Identify which cell holds the provided text, then report its [x, y] central coordinate. 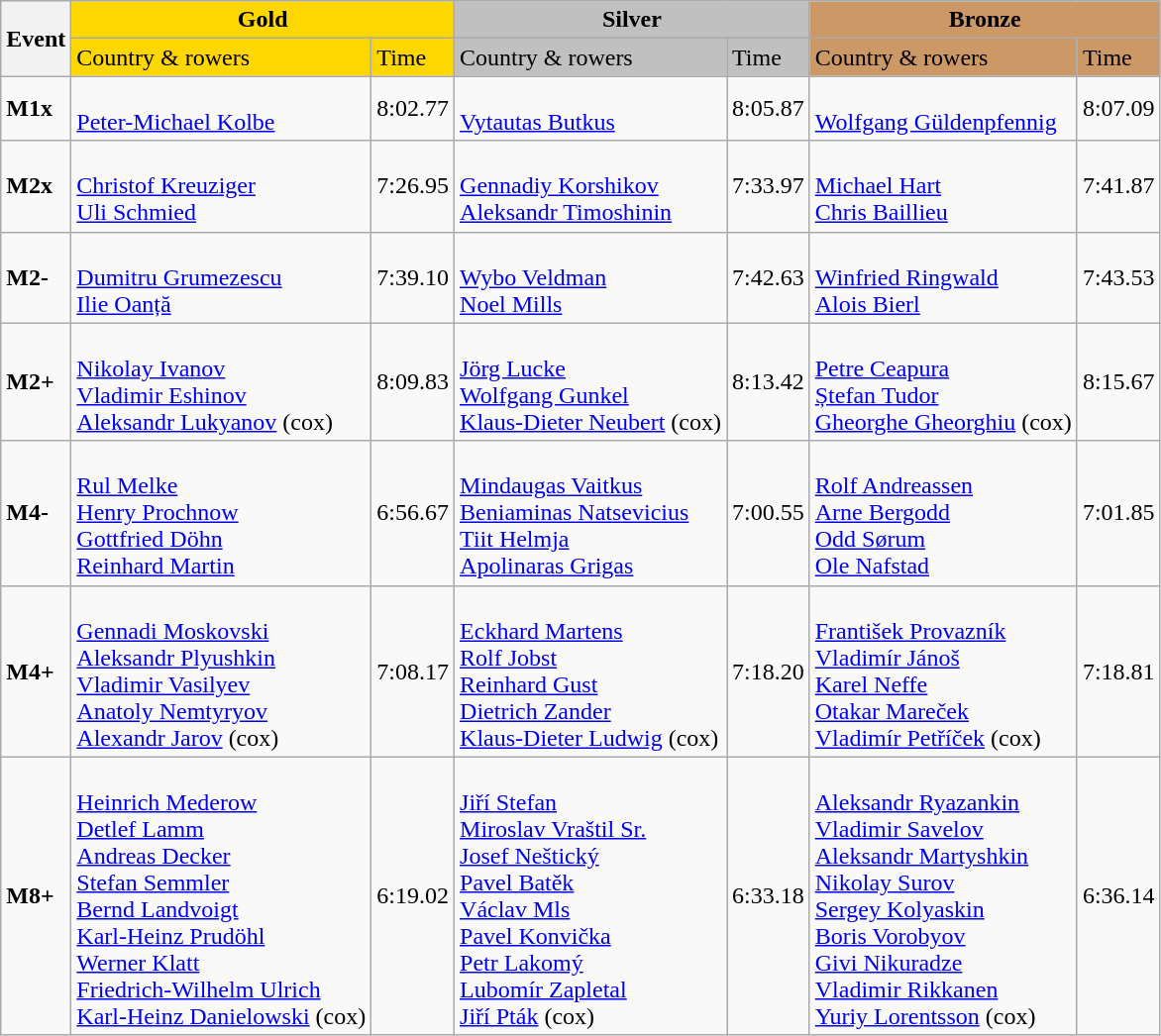
7:00.55 [769, 513]
8:02.77 [413, 109]
Wybo Veldman Noel Mills [590, 277]
8:07.09 [1118, 109]
7:42.63 [769, 277]
Bronze [985, 20]
M8+ [36, 895]
Silver [632, 20]
8:13.42 [769, 382]
Christof Kreuziger Uli Schmied [222, 186]
7:01.85 [1118, 513]
Winfried Ringwald Alois Bierl [943, 277]
Gennadiy Korshikov Aleksandr Timoshinin [590, 186]
7:18.20 [769, 672]
6:56.67 [413, 513]
Nikolay Ivanov Vladimir Eshinov Aleksandr Lukyanov (cox) [222, 382]
6:36.14 [1118, 895]
Michael Hart Chris Baillieu [943, 186]
7:08.17 [413, 672]
7:43.53 [1118, 277]
8:05.87 [769, 109]
6:33.18 [769, 895]
7:26.95 [413, 186]
Gennadi Moskovski Aleksandr Plyushkin Vladimir Vasilyev Anatoly Nemtyryov Alexandr Jarov (cox) [222, 672]
8:09.83 [413, 382]
M2+ [36, 382]
Gold [264, 20]
Eckhard Martens Rolf Jobst Reinhard Gust Dietrich Zander Klaus-Dieter Ludwig (cox) [590, 672]
7:39.10 [413, 277]
6:19.02 [413, 895]
Rul Melke Henry Prochnow Gottfried Döhn Reinhard Martin [222, 513]
Petre Ceapura Ștefan Tudor Gheorghe Gheorghiu (cox) [943, 382]
M2- [36, 277]
M4- [36, 513]
Event [36, 39]
Peter-Michael Kolbe [222, 109]
Jiří Stefan Miroslav Vraštil Sr. Josef Neštický Pavel Batěk Václav Mls Pavel Konvička Petr Lakomý Lubomír Zapletal Jiří Pták (cox) [590, 895]
M2x [36, 186]
Mindaugas Vaitkus Beniaminas Natsevicius Tiit Helmja Apolinaras Grigas [590, 513]
Wolfgang Güldenpfennig [943, 109]
M1x [36, 109]
7:33.97 [769, 186]
František Provazník Vladimír Jánoš Karel Neffe Otakar Mareček Vladimír Petříček (cox) [943, 672]
7:18.81 [1118, 672]
M4+ [36, 672]
Rolf Andreassen Arne Bergodd Odd Sørum Ole Nafstad [943, 513]
Vytautas Butkus [590, 109]
8:15.67 [1118, 382]
7:41.87 [1118, 186]
Jörg Lucke Wolfgang Gunkel Klaus-Dieter Neubert (cox) [590, 382]
Dumitru Grumezescu Ilie Oanță [222, 277]
